Detect which cell encompasses the target text, then output its (x, y) center coordinate. 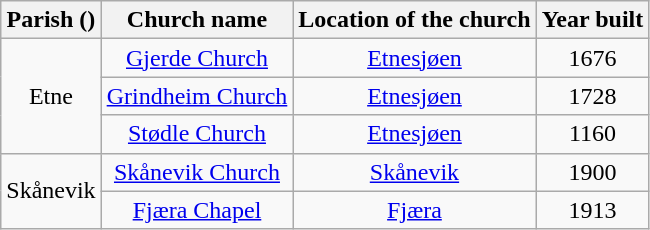
Fjæra (414, 210)
1160 (592, 134)
Etne (51, 96)
Church name (197, 20)
1900 (592, 172)
Gjerde Church (197, 58)
Parish () (51, 20)
Location of the church (414, 20)
Stødle Church (197, 134)
1728 (592, 96)
1913 (592, 210)
Skånevik Church (197, 172)
1676 (592, 58)
Grindheim Church (197, 96)
Year built (592, 20)
Fjæra Chapel (197, 210)
